Extract the (x, y) coordinate from the center of the cell holding the provided text.  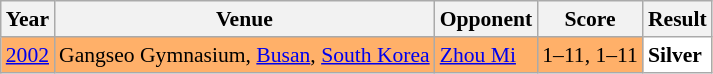
Year (28, 19)
Opponent (486, 19)
Gangseo Gymnasium, Busan, South Korea (244, 55)
Result (678, 19)
Silver (678, 55)
2002 (28, 55)
Score (590, 19)
1–11, 1–11 (590, 55)
Venue (244, 19)
Zhou Mi (486, 55)
